Capture the cell that displays the provided text and extract its (X, Y) central coordinate. 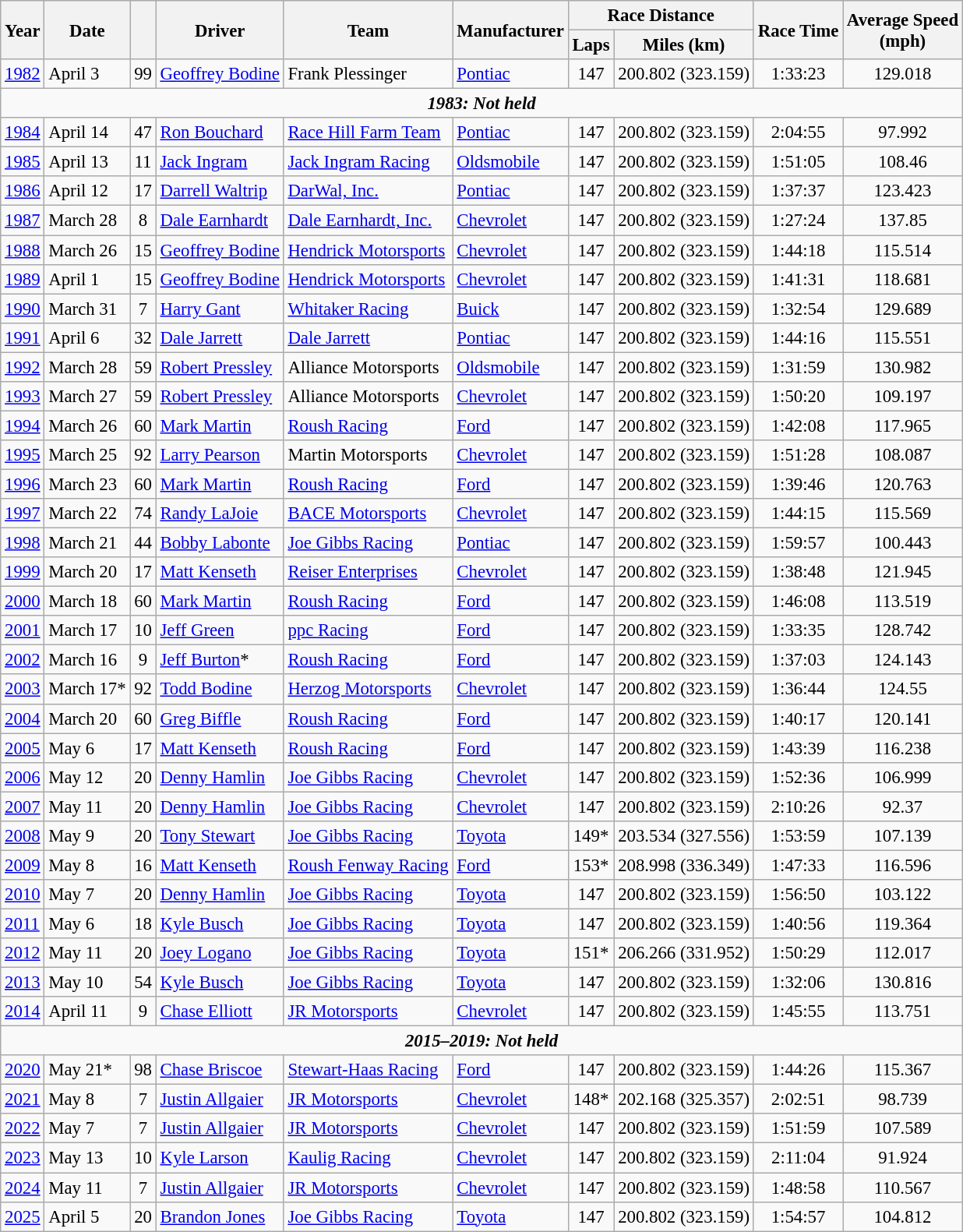
106.999 (903, 777)
1993 (23, 397)
1985 (23, 162)
March 27 (87, 397)
2024 (23, 1188)
1:37:37 (798, 191)
1:53:59 (798, 836)
1:59:57 (798, 543)
2023 (23, 1158)
Bobby Labonte (220, 543)
121.945 (903, 572)
1:50:29 (798, 953)
Kyle Larson (220, 1158)
Herzog Motorsports (368, 690)
1:42:08 (798, 425)
1:31:59 (798, 367)
1:41:31 (798, 279)
2008 (23, 836)
47 (143, 132)
1:44:15 (798, 514)
May 21* (87, 1070)
Martin Motorsports (368, 455)
May 13 (87, 1158)
202.168 (325.357) (684, 1100)
11 (143, 162)
1:32:54 (798, 309)
100.443 (903, 543)
115.514 (903, 250)
109.197 (903, 397)
Darrell Waltrip (220, 191)
1995 (23, 455)
98.739 (903, 1100)
1:39:46 (798, 484)
206.266 (331.952) (684, 953)
March 17 (87, 630)
1990 (23, 309)
1988 (23, 250)
99 (143, 74)
Randy LaJoie (220, 514)
115.367 (903, 1070)
2005 (23, 748)
Buick (510, 309)
107.139 (903, 836)
1:27:24 (798, 221)
Kaulig Racing (368, 1158)
2021 (23, 1100)
1:36:44 (798, 690)
103.122 (903, 895)
1:46:08 (798, 602)
1982 (23, 74)
1:51:59 (798, 1129)
2022 (23, 1129)
Jack Ingram Racing (368, 162)
153* (591, 865)
2:02:51 (798, 1100)
1:45:55 (798, 1011)
1989 (23, 279)
120.141 (903, 718)
137.85 (903, 221)
Jeff Burton* (220, 660)
1987 (23, 221)
120.763 (903, 484)
110.567 (903, 1188)
Ron Bouchard (220, 132)
117.965 (903, 425)
March 22 (87, 514)
118.681 (903, 279)
ppc Racing (368, 630)
151* (591, 953)
98 (143, 1070)
2:10:26 (798, 807)
1:51:28 (798, 455)
1997 (23, 514)
March 18 (87, 602)
1:44:26 (798, 1070)
April 11 (87, 1011)
108.46 (903, 162)
May 9 (87, 836)
1:44:18 (798, 250)
Miles (km) (684, 45)
1984 (23, 132)
Dale Earnhardt (220, 221)
124.55 (903, 690)
1991 (23, 337)
Roush Fenway Racing (368, 865)
Chase Elliott (220, 1011)
Todd Bodine (220, 690)
2003 (23, 690)
1:33:35 (798, 630)
130.816 (903, 983)
2015–2019: Not held (481, 1041)
1:44:16 (798, 337)
119.364 (903, 923)
116.238 (903, 748)
March 17* (87, 690)
Average Speed(mph) (903, 30)
1:52:36 (798, 777)
2:11:04 (798, 1158)
74 (143, 514)
1994 (23, 425)
113.751 (903, 1011)
April 14 (87, 132)
Race Distance (661, 16)
Year (23, 30)
8 (143, 221)
2002 (23, 660)
115.569 (903, 514)
2004 (23, 718)
1999 (23, 572)
1:33:23 (798, 74)
Frank Plessinger (368, 74)
2007 (23, 807)
Harry Gant (220, 309)
1:40:17 (798, 718)
129.689 (903, 309)
1:40:56 (798, 923)
149* (591, 836)
44 (143, 543)
May 10 (87, 983)
2020 (23, 1070)
18 (143, 923)
Whitaker Racing (368, 309)
1:32:06 (798, 983)
Joey Logano (220, 953)
Driver (220, 30)
1998 (23, 543)
2006 (23, 777)
2025 (23, 1216)
Greg Biffle (220, 718)
Manufacturer (510, 30)
1:51:05 (798, 162)
129.018 (903, 74)
128.742 (903, 630)
1:56:50 (798, 895)
March 21 (87, 543)
Brandon Jones (220, 1216)
1992 (23, 367)
2010 (23, 895)
Race Hill Farm Team (368, 132)
Reiser Enterprises (368, 572)
54 (143, 983)
2000 (23, 602)
116.596 (903, 865)
Larry Pearson (220, 455)
1:54:57 (798, 1216)
Tony Stewart (220, 836)
2014 (23, 1011)
92.37 (903, 807)
1:47:33 (798, 865)
16 (143, 865)
Team (368, 30)
DarWal, Inc. (368, 191)
115.551 (903, 337)
Race Time (798, 30)
BACE Motorsports (368, 514)
32 (143, 337)
107.589 (903, 1129)
130.982 (903, 367)
2:04:55 (798, 132)
2013 (23, 983)
1:43:39 (798, 748)
Stewart-Haas Racing (368, 1070)
April 5 (87, 1216)
Date (87, 30)
97.992 (903, 132)
203.534 (327.556) (684, 836)
1:37:03 (798, 660)
Chase Briscoe (220, 1070)
May 12 (87, 777)
March 23 (87, 484)
113.519 (903, 602)
2012 (23, 953)
Laps (591, 45)
2011 (23, 923)
April 1 (87, 279)
1:38:48 (798, 572)
108.087 (903, 455)
April 12 (87, 191)
March 16 (87, 660)
1:50:20 (798, 397)
April 13 (87, 162)
April 6 (87, 337)
1996 (23, 484)
March 31 (87, 309)
104.812 (903, 1216)
March 25 (87, 455)
Dale Earnhardt, Inc. (368, 221)
1986 (23, 191)
Jeff Green (220, 630)
208.998 (336.349) (684, 865)
112.017 (903, 953)
2009 (23, 865)
123.423 (903, 191)
148* (591, 1100)
1983: Not held (481, 104)
Jack Ingram (220, 162)
124.143 (903, 660)
April 3 (87, 74)
1:48:58 (798, 1188)
91.924 (903, 1158)
2001 (23, 630)
